Identify which cell holds the provided text, then report its (X, Y) central coordinate. 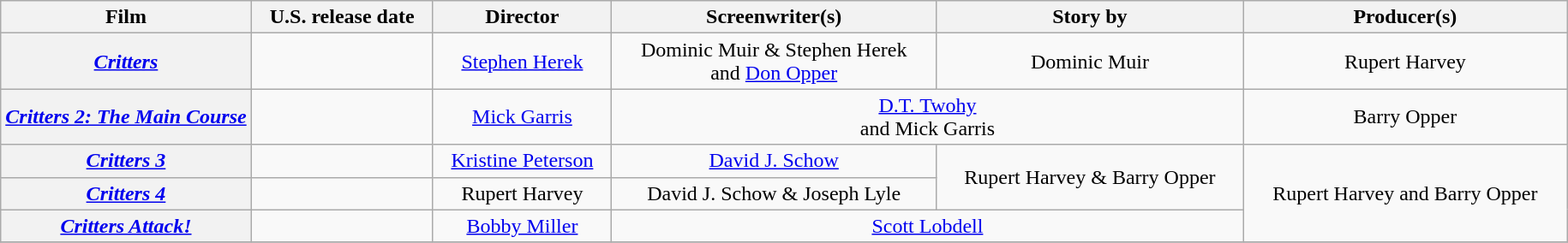
Critters (126, 62)
David J. Schow (775, 161)
Film (126, 17)
U.S. release date (342, 17)
Dominic Muir (1090, 62)
Mick Garris (523, 116)
Producer(s) (1405, 17)
Rupert Harvey & Barry Opper (1090, 177)
Screenwriter(s) (775, 17)
David J. Schow & Joseph Lyle (775, 193)
Bobby Miller (523, 226)
Critters 4 (126, 193)
Critters Attack! (126, 226)
Dominic Muir & Stephen Herek and Don Opper (775, 62)
Critters 3 (126, 161)
Barry Opper (1405, 116)
Critters 2: The Main Course (126, 116)
Story by (1090, 17)
Rupert Harvey and Barry Opper (1405, 193)
Stephen Herek (523, 62)
Scott Lobdell (927, 226)
Kristine Peterson (523, 161)
D.T. Twohy and Mick Garris (927, 116)
Director (523, 17)
